Pinpoint the cell where the given text exists, returning its (X, Y) midpoint coordinate. 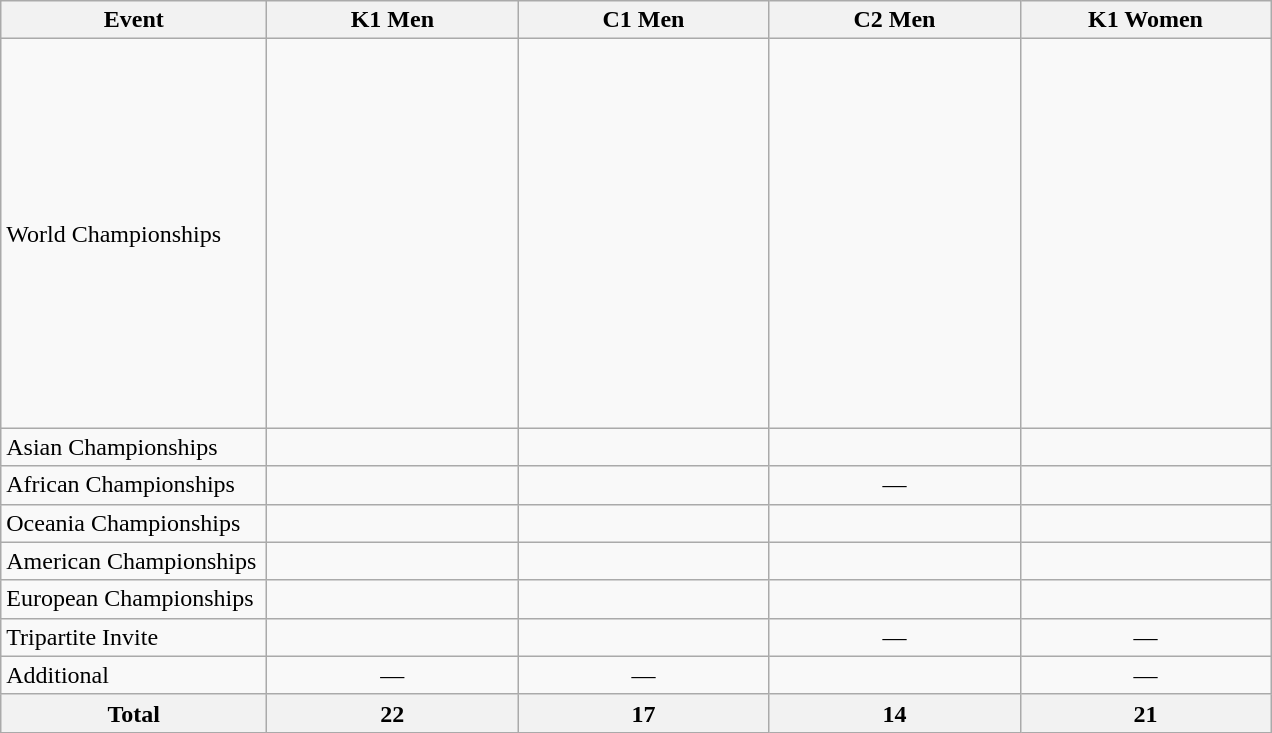
17 (644, 713)
World Championships (134, 234)
21 (1146, 713)
African Championships (134, 485)
Event (134, 20)
C2 Men (894, 20)
K1 Men (392, 20)
C1 Men (644, 20)
K1 Women (1146, 20)
14 (894, 713)
Oceania Championships (134, 523)
Asian Championships (134, 447)
Additional (134, 675)
22 (392, 713)
American Championships (134, 561)
European Championships (134, 599)
Total (134, 713)
Tripartite Invite (134, 637)
